Return the [x, y] coordinate for the center point of the cell that contains the specified text.  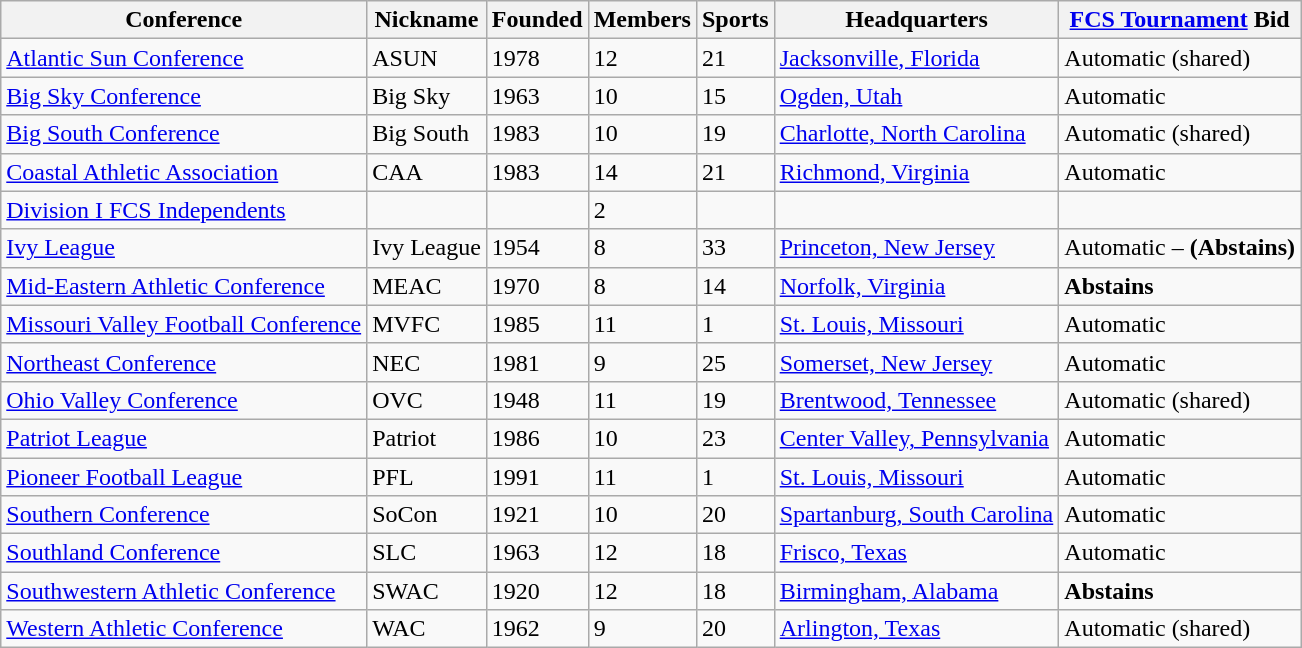
1920 [537, 591]
1991 [537, 477]
FCS Tournament Bid [1180, 20]
PFL [427, 477]
Frisco, Texas [916, 553]
NEC [427, 362]
ASUN [427, 58]
Coastal Athletic Association [184, 172]
SLC [427, 553]
WAC [427, 629]
Big South [427, 134]
Pioneer Football League [184, 477]
Mid-Eastern Athletic Conference [184, 286]
Founded [537, 20]
Birmingham, Alabama [916, 591]
25 [735, 362]
1954 [537, 248]
MVFC [427, 324]
1962 [537, 629]
Arlington, Texas [916, 629]
Richmond, Virginia [916, 172]
Princeton, New Jersey [916, 248]
Southwestern Athletic Conference [184, 591]
1970 [537, 286]
1948 [537, 400]
Nickname [427, 20]
2 [642, 210]
Somerset, New Jersey [916, 362]
Members [642, 20]
Division I FCS Independents [184, 210]
Patriot League [184, 438]
Patriot [427, 438]
Headquarters [916, 20]
Spartanburg, South Carolina [916, 515]
OVC [427, 400]
Northeast Conference [184, 362]
Big Sky [427, 96]
1986 [537, 438]
CAA [427, 172]
Ohio Valley Conference [184, 400]
SWAC [427, 591]
Missouri Valley Football Conference [184, 324]
Big South Conference [184, 134]
23 [735, 438]
Southland Conference [184, 553]
Western Athletic Conference [184, 629]
33 [735, 248]
Center Valley, Pennsylvania [916, 438]
SoCon [427, 515]
1985 [537, 324]
Charlotte, North Carolina [916, 134]
1978 [537, 58]
Norfolk, Virginia [916, 286]
Brentwood, Tennessee [916, 400]
Big Sky Conference [184, 96]
Ogden, Utah [916, 96]
MEAC [427, 286]
Jacksonville, Florida [916, 58]
15 [735, 96]
Automatic – (Abstains) [1180, 248]
Southern Conference [184, 515]
1981 [537, 362]
Sports [735, 20]
Atlantic Sun Conference [184, 58]
1921 [537, 515]
Conference [184, 20]
